Capture the cell that displays the provided text and extract its [X, Y] central coordinate. 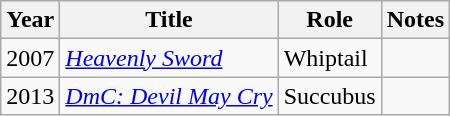
Heavenly Sword [169, 58]
Succubus [330, 96]
Title [169, 20]
2013 [30, 96]
DmC: Devil May Cry [169, 96]
Year [30, 20]
Notes [415, 20]
2007 [30, 58]
Role [330, 20]
Whiptail [330, 58]
